Find where the given text appears and provide that cell's center as (x, y) coordinate. 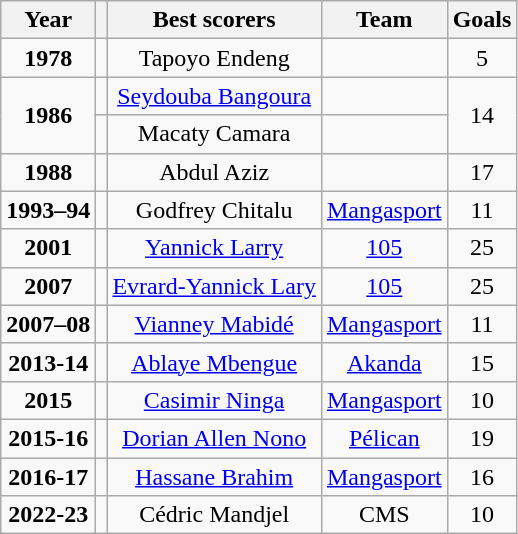
17 (482, 172)
Best scorers (214, 20)
2001 (48, 248)
5 (482, 58)
Yannick Larry (214, 248)
Cédric Mandjel (214, 515)
2007 (48, 286)
1986 (48, 115)
2015 (48, 400)
14 (482, 115)
Akanda (384, 362)
Abdul Aziz (214, 172)
2016-17 (48, 477)
2007–08 (48, 324)
2013-14 (48, 362)
Seydouba Bangoura (214, 96)
15 (482, 362)
Goals (482, 20)
1988 (48, 172)
Year (48, 20)
19 (482, 438)
1993–94 (48, 210)
2022-23 (48, 515)
Dorian Allen Nono (214, 438)
Pélican (384, 438)
Evrard-Yannick Lary (214, 286)
Godfrey Chitalu (214, 210)
2015-16 (48, 438)
Hassane Brahim (214, 477)
Macaty Camara (214, 134)
CMS (384, 515)
1978 (48, 58)
Casimir Ninga (214, 400)
Tapoyo Endeng (214, 58)
Vianney Mabidé (214, 324)
Team (384, 20)
16 (482, 477)
Ablaye Mbengue (214, 362)
